Locate the cell with the specified text and output its [X, Y] center coordinate. 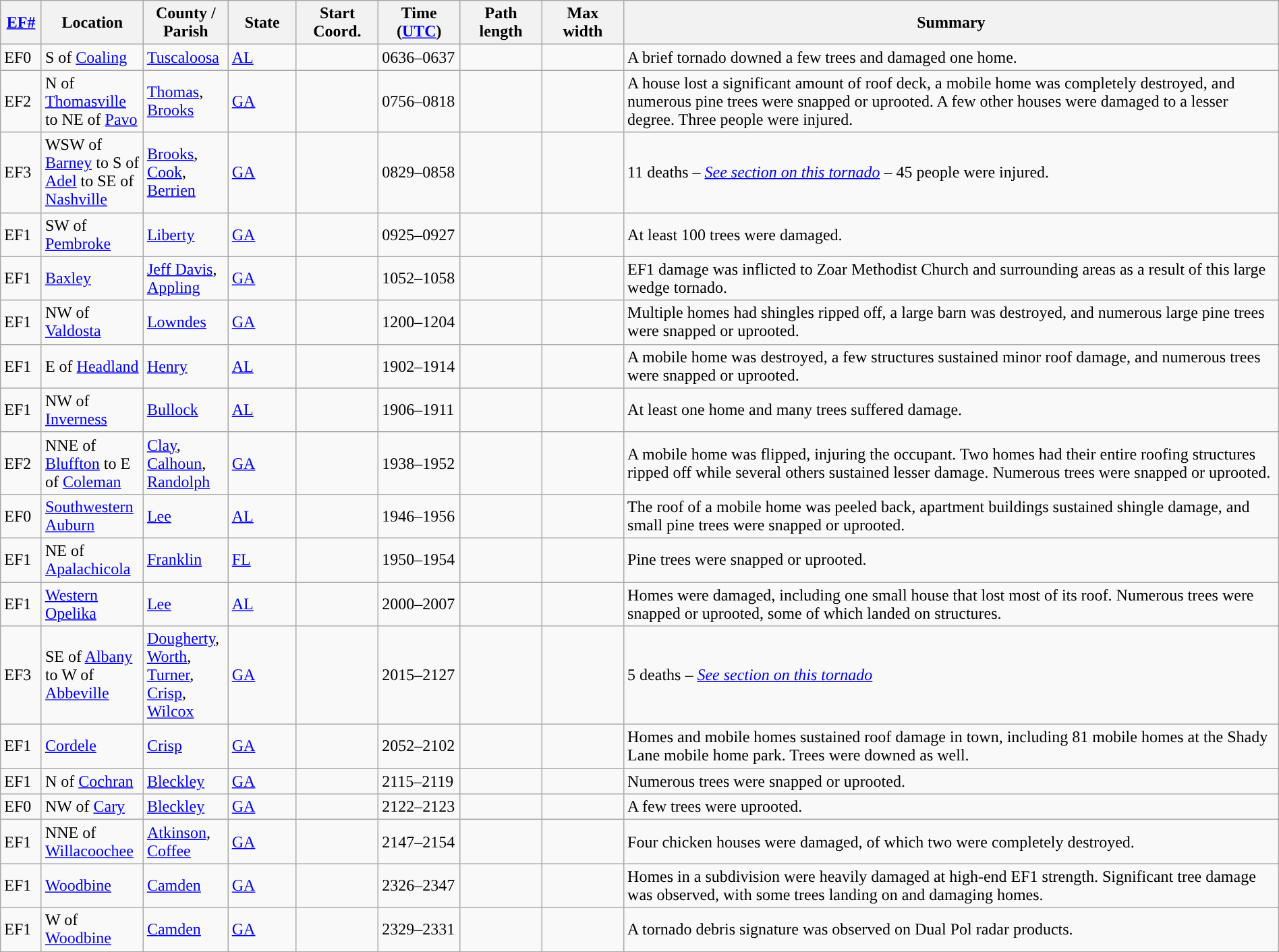
2000–2007 [420, 603]
N of Cochran [92, 781]
SW of Pembroke [92, 235]
A few trees were uprooted. [951, 807]
A mobile home was destroyed, a few structures sustained minor roof damage, and numerous trees were snapped or uprooted. [951, 366]
1906–1911 [420, 410]
Atkinson, Coffee [186, 842]
2326–2347 [420, 885]
Path length [501, 23]
State [262, 23]
2015–2127 [420, 675]
Time (UTC) [420, 23]
Southwestern Auburn [92, 515]
Thomas, Brooks [186, 101]
Cordele [92, 746]
1950–1954 [420, 560]
1946–1956 [420, 515]
2147–2154 [420, 842]
Multiple homes had shingles ripped off, a large barn was destroyed, and numerous large pine trees were snapped or uprooted. [951, 323]
WSW of Barney to S of Adel to SE of Nashville [92, 173]
Numerous trees were snapped or uprooted. [951, 781]
Baxley [92, 278]
1200–1204 [420, 323]
N of Thomasville to NE of Pavo [92, 101]
Lowndes [186, 323]
Start Coord. [337, 23]
NNE of Willacoochee [92, 842]
0636–0637 [420, 57]
Dougherty, Worth, Turner, Crisp, Wilcox [186, 675]
5 deaths – See section on this tornado [951, 675]
At least 100 trees were damaged. [951, 235]
NNE of Bluffton to E of Coleman [92, 463]
SE of Albany to W of Abbeville [92, 675]
0925–0927 [420, 235]
The roof of a mobile home was peeled back, apartment buildings sustained shingle damage, and small pine trees were snapped or uprooted. [951, 515]
Franklin [186, 560]
Brooks, Cook, Berrien [186, 173]
2052–2102 [420, 746]
NW of Cary [92, 807]
1938–1952 [420, 463]
A brief tornado downed a few trees and damaged one home. [951, 57]
NE of Apalachicola [92, 560]
Clay, Calhoun, Randolph [186, 463]
W of Woodbine [92, 930]
NW of Inverness [92, 410]
1902–1914 [420, 366]
NW of Valdosta [92, 323]
0756–0818 [420, 101]
E of Headland [92, 366]
Liberty [186, 235]
1052–1058 [420, 278]
Jeff Davis, Appling [186, 278]
Location [92, 23]
Four chicken houses were damaged, of which two were completely destroyed. [951, 842]
FL [262, 560]
Woodbine [92, 885]
Bullock [186, 410]
Pine trees were snapped or uprooted. [951, 560]
0829–0858 [420, 173]
Henry [186, 366]
Western Opelika [92, 603]
At least one home and many trees suffered damage. [951, 410]
County / Parish [186, 23]
Homes and mobile homes sustained roof damage in town, including 81 mobile homes at the Shady Lane mobile home park. Trees were downed as well. [951, 746]
2122–2123 [420, 807]
A tornado debris signature was observed on Dual Pol radar products. [951, 930]
11 deaths – See section on this tornado – 45 people were injured. [951, 173]
Tuscaloosa [186, 57]
2329–2331 [420, 930]
Crisp [186, 746]
S of Coaling [92, 57]
Summary [951, 23]
EF# [22, 23]
Max width [583, 23]
2115–2119 [420, 781]
EF1 damage was inflicted to Zoar Methodist Church and surrounding areas as a result of this large wedge tornado. [951, 278]
